For the text-containing cell, return its midpoint in (x, y) coordinate format. 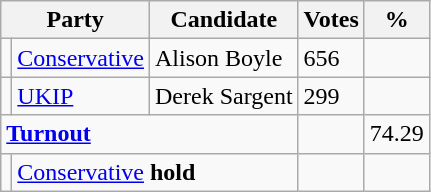
Conservative hold (155, 172)
Derek Sargent (224, 96)
Turnout (150, 134)
656 (331, 58)
74.29 (396, 134)
Candidate (224, 20)
Votes (331, 20)
UKIP (81, 96)
Party (76, 20)
299 (331, 96)
% (396, 20)
Alison Boyle (224, 58)
Conservative (81, 58)
